Identify which cell holds the provided text, then report its (X, Y) central coordinate. 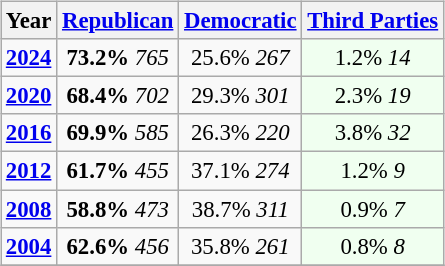
37.1% 274 (240, 171)
2004 (29, 246)
0.8% 8 (373, 246)
26.3% 220 (240, 133)
62.6% 456 (118, 246)
35.8% 261 (240, 246)
29.3% 301 (240, 96)
58.8% 473 (118, 209)
2016 (29, 133)
3.8% 32 (373, 133)
2008 (29, 209)
2024 (29, 58)
0.9% 7 (373, 209)
69.9% 585 (118, 133)
Year (29, 21)
25.6% 267 (240, 58)
38.7% 311 (240, 209)
2020 (29, 96)
Democratic (240, 21)
1.2% 9 (373, 171)
2012 (29, 171)
68.4% 702 (118, 96)
1.2% 14 (373, 58)
Republican (118, 21)
Third Parties (373, 21)
61.7% 455 (118, 171)
2.3% 19 (373, 96)
73.2% 765 (118, 58)
